Search for the cell housing the specified text and yield its [X, Y] center coordinate. 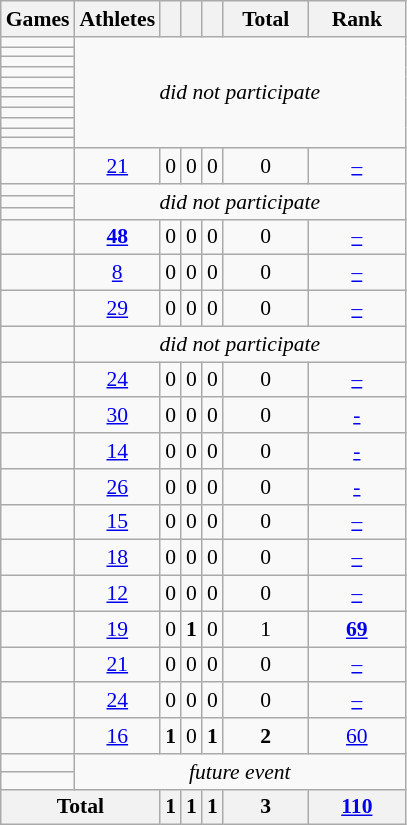
30 [117, 416]
Games [38, 19]
16 [117, 736]
14 [117, 451]
26 [117, 487]
18 [117, 558]
12 [117, 594]
2 [266, 736]
15 [117, 522]
29 [117, 309]
Rank [358, 19]
60 [358, 736]
8 [117, 273]
3 [266, 807]
Athletes [117, 19]
future event [240, 772]
19 [117, 629]
48 [117, 237]
110 [358, 807]
69 [358, 629]
